Return [X, Y] of the center of cell containing provided text 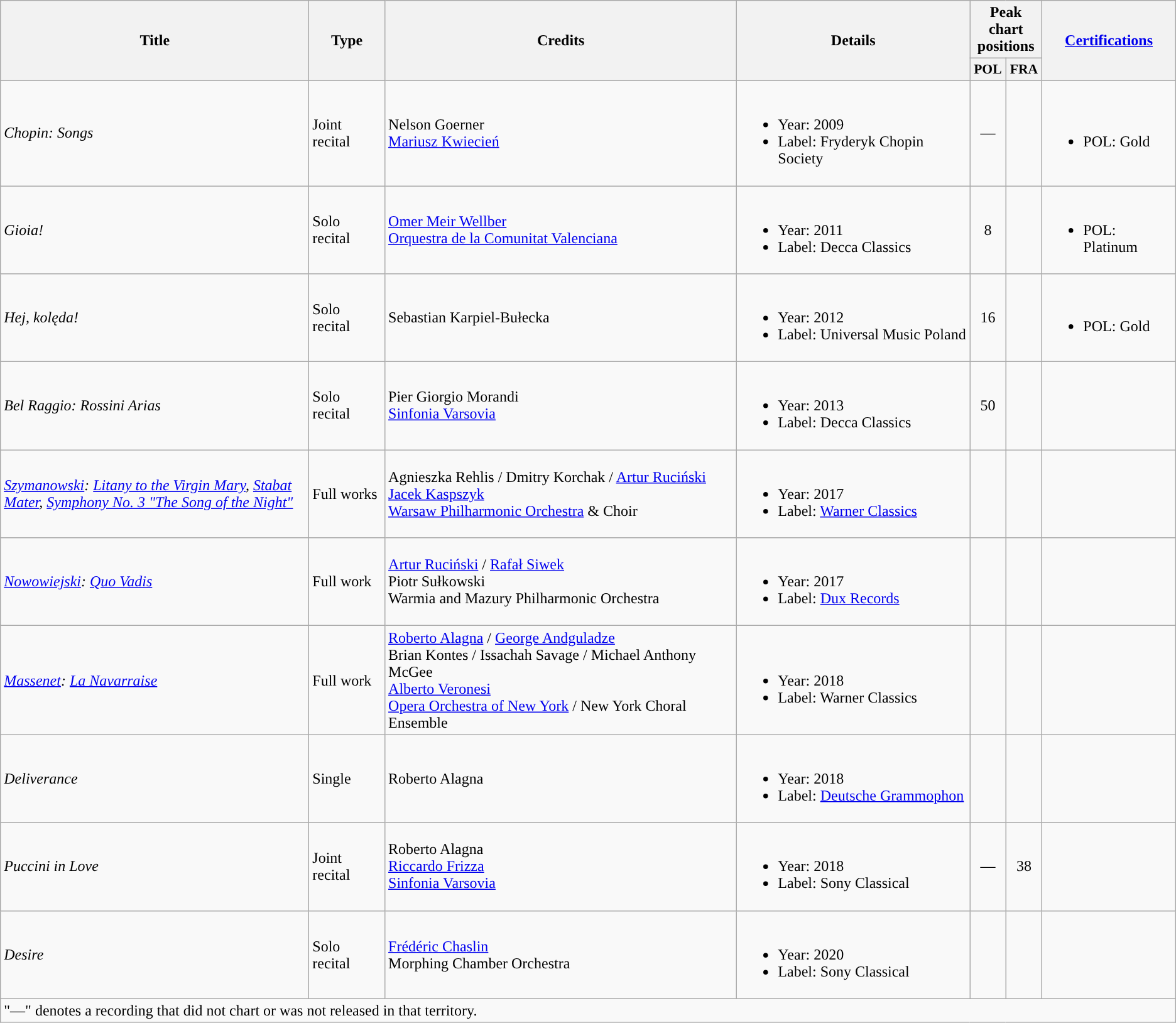
FRA [1024, 70]
Frédéric ChaslinMorphing Chamber Orchestra [561, 955]
Single [347, 779]
Certifications [1109, 41]
38 [1024, 867]
Peak chart positions [1006, 30]
Year: 2017Label: Warner Classics [853, 494]
Year: 2009Label: Fryderyk Chopin Society [853, 133]
Details [853, 41]
Hej, kolęda! [155, 318]
Pier Giorgio MorandiSinfonia Varsovia [561, 406]
Deliverance [155, 779]
Nowowiejski: Quo Vadis [155, 582]
Chopin: Songs [155, 133]
Year: 2018Label: Warner Classics [853, 680]
Desire [155, 955]
Year: 2013Label: Decca Classics [853, 406]
Agnieszka Rehlis / Dmitry Korchak / Artur RucińskiJacek KaspszykWarsaw Philharmonic Orchestra & Choir [561, 494]
Gioia! [155, 230]
Massenet: La Navarraise [155, 680]
Year: 2017Label: Dux Records [853, 582]
Type [347, 41]
Year: 2018Label: Sony Classical [853, 867]
16 [988, 318]
Omer Meir WellberOrquestra de la Comunitat Valenciana [561, 230]
Puccini in Love [155, 867]
Title [155, 41]
"—" denotes a recording that did not chart or was not released in that territory. [588, 1010]
Szymanowski: Litany to the Virgin Mary, Stabat Mater, Symphony No. 3 "The Song of the Night" [155, 494]
Artur Ruciński / Rafał SiwekPiotr SułkowskiWarmia and Mazury Philharmonic Orchestra [561, 582]
Credits [561, 41]
Full works [347, 494]
Roberto AlagnaRiccardo FrizzaSinfonia Varsovia [561, 867]
Sebastian Karpiel-Bułecka [561, 318]
Year: 2018Label: Deutsche Grammophon [853, 779]
Year: 2020Label: Sony Classical [853, 955]
50 [988, 406]
Roberto Alagna [561, 779]
Year: 2012Label: Universal Music Poland [853, 318]
8 [988, 230]
Year: 2011Label: Decca Classics [853, 230]
Nelson GoernerMariusz Kwiecień [561, 133]
POL [988, 70]
POL: Platinum [1109, 230]
Bel Raggio: Rossini Arias [155, 406]
